Provide the [x, y] coordinate of the cell's center where the given text is located.  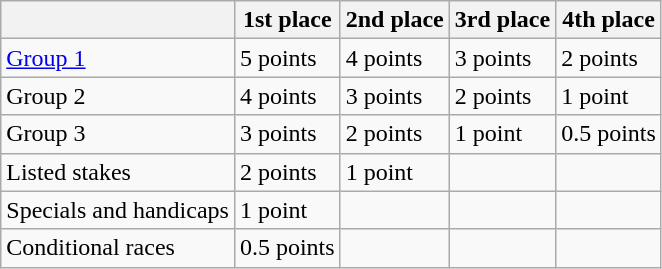
Conditional races [118, 248]
5 points [287, 58]
1st place [287, 20]
Group 2 [118, 96]
Group 3 [118, 134]
Listed stakes [118, 172]
4th place [609, 20]
Group 1 [118, 58]
2nd place [394, 20]
3rd place [502, 20]
Specials and handicaps [118, 210]
